Return [x, y] of the center of cell containing provided text 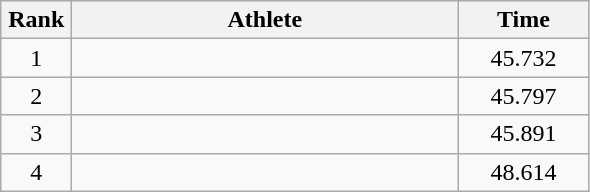
Athlete [265, 20]
1 [36, 58]
45.891 [524, 134]
2 [36, 96]
45.797 [524, 96]
4 [36, 172]
Time [524, 20]
48.614 [524, 172]
Rank [36, 20]
45.732 [524, 58]
3 [36, 134]
